Detect which cell encompasses the target text, then output its (x, y) center coordinate. 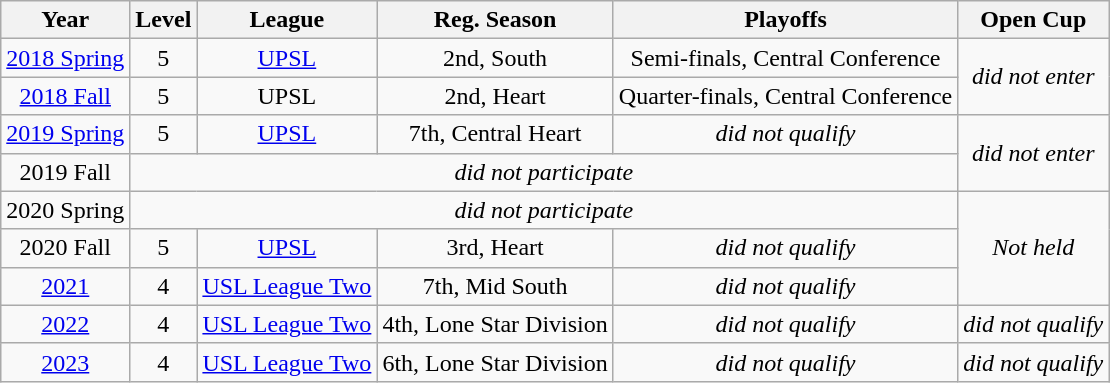
2019 Spring (66, 134)
2018 Spring (66, 58)
2nd, South (495, 58)
Year (66, 20)
2023 (66, 362)
2019 Fall (66, 172)
Level (164, 20)
2022 (66, 324)
Open Cup (1034, 20)
2020 Fall (66, 248)
Not held (1034, 248)
2020 Spring (66, 210)
League (287, 20)
2018 Fall (66, 96)
6th, Lone Star Division (495, 362)
Quarter-finals, Central Conference (785, 96)
4th, Lone Star Division (495, 324)
2nd, Heart (495, 96)
3rd, Heart (495, 248)
2021 (66, 286)
7th, Mid South (495, 286)
Playoffs (785, 20)
Semi-finals, Central Conference (785, 58)
7th, Central Heart (495, 134)
Reg. Season (495, 20)
